Determine the [X, Y] coordinate at the center of the cell enclosing the given text.  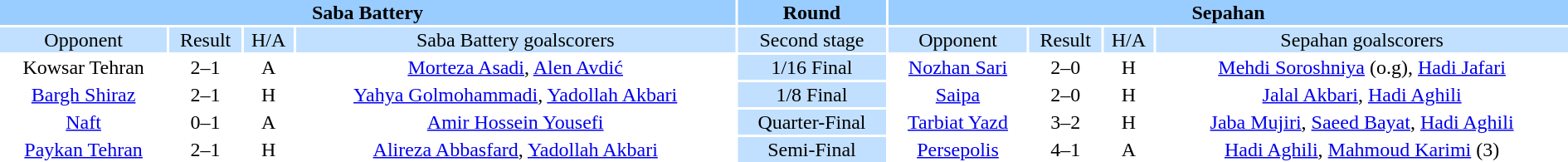
Saba Battery [368, 12]
Round [811, 12]
Sepahan goalscorers [1362, 40]
Alireza Abbasfard, Yadollah Akbari [516, 150]
Hadi Aghili, Mahmoud Karimi (3) [1362, 150]
3–2 [1065, 122]
1/8 Final [811, 95]
Semi-Final [811, 150]
Quarter-Final [811, 122]
Persepolis [957, 150]
Tarbiat Yazd [957, 122]
Second stage [811, 40]
Saipa [957, 95]
Nozhan Sari [957, 67]
Amir Hossein Yousefi [516, 122]
Jalal Akbari, Hadi Aghili [1362, 95]
Sepahan [1228, 12]
Paykan Tehran [83, 150]
Jaba Mujiri, Saeed Bayat, Hadi Aghili [1362, 122]
Mehdi Soroshniya (o.g), Hadi Jafari [1362, 67]
Bargh Shiraz [83, 95]
Kowsar Tehran [83, 67]
Morteza Asadi, Alen Avdić [516, 67]
0–1 [206, 122]
4–1 [1065, 150]
Yahya Golmohammadi, Yadollah Akbari [516, 95]
Naft [83, 122]
1/16 Final [811, 67]
Saba Battery goalscorers [516, 40]
